Detect which cell encompasses the target text, then output its [x, y] center coordinate. 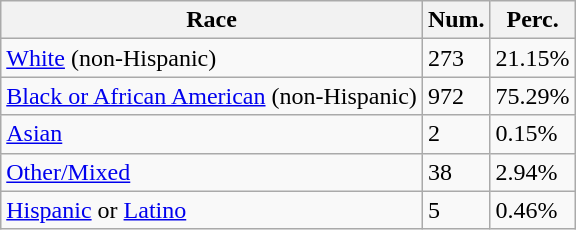
5 [456, 210]
Perc. [532, 20]
273 [456, 58]
0.15% [532, 134]
2.94% [532, 172]
Race [212, 20]
75.29% [532, 96]
2 [456, 134]
Num. [456, 20]
972 [456, 96]
Black or African American (non-Hispanic) [212, 96]
21.15% [532, 58]
38 [456, 172]
White (non-Hispanic) [212, 58]
0.46% [532, 210]
Asian [212, 134]
Other/Mixed [212, 172]
Hispanic or Latino [212, 210]
